Return the (x, y) coordinate for the center point of the cell that contains the specified text.  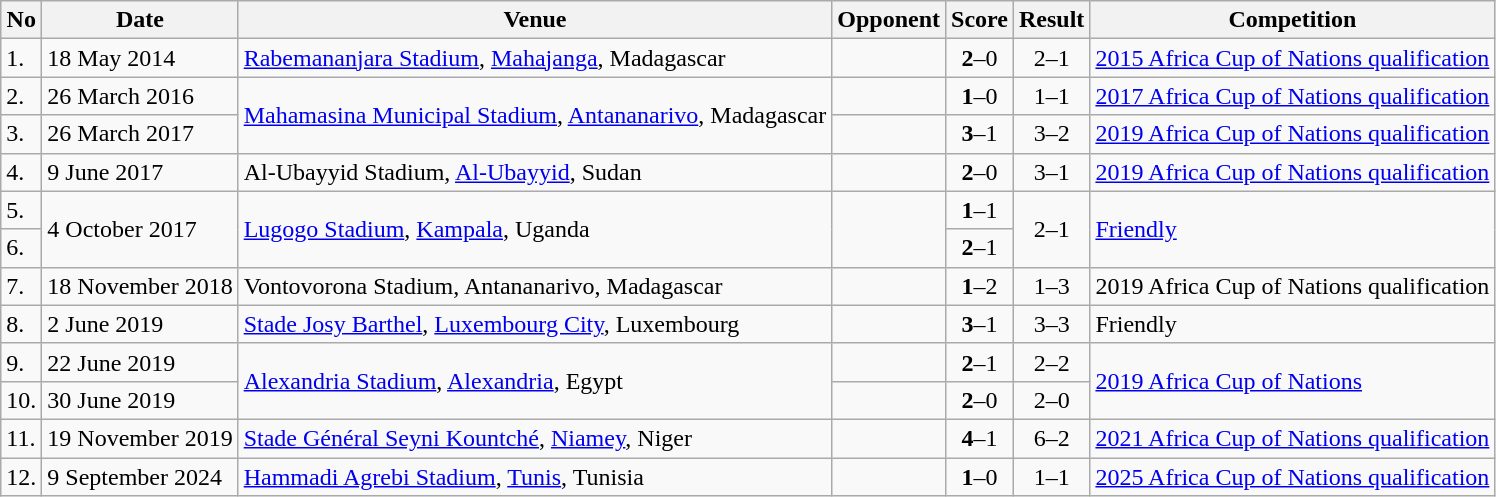
1–2 (980, 286)
1–3 (1051, 286)
2019 Africa Cup of Nations (1292, 381)
2 June 2019 (140, 324)
6. (22, 248)
Alexandria Stadium, Alexandria, Egypt (535, 381)
Venue (535, 20)
6–2 (1051, 438)
11. (22, 438)
Al-Ubayyid Stadium, Al-Ubayyid, Sudan (535, 172)
Result (1051, 20)
2–2 (1051, 362)
Vontovorona Stadium, Antananarivo, Madagascar (535, 286)
3–3 (1051, 324)
9 June 2017 (140, 172)
No (22, 20)
12. (22, 477)
4–1 (980, 438)
9 September 2024 (140, 477)
2. (22, 96)
Rabemananjara Stadium, Mahajanga, Madagascar (535, 58)
2017 Africa Cup of Nations qualification (1292, 96)
2021 Africa Cup of Nations qualification (1292, 438)
4. (22, 172)
19 November 2019 (140, 438)
3–2 (1051, 134)
18 May 2014 (140, 58)
3. (22, 134)
8. (22, 324)
9. (22, 362)
2015 Africa Cup of Nations qualification (1292, 58)
10. (22, 400)
Date (140, 20)
26 March 2017 (140, 134)
Stade Josy Barthel, Luxembourg City, Luxembourg (535, 324)
Mahamasina Municipal Stadium, Antananarivo, Madagascar (535, 115)
7. (22, 286)
Score (980, 20)
1. (22, 58)
5. (22, 210)
Competition (1292, 20)
Stade Général Seyni Kountché, Niamey, Niger (535, 438)
Hammadi Agrebi Stadium, Tunis, Tunisia (535, 477)
2025 Africa Cup of Nations qualification (1292, 477)
4 October 2017 (140, 229)
30 June 2019 (140, 400)
Opponent (889, 20)
22 June 2019 (140, 362)
26 March 2016 (140, 96)
18 November 2018 (140, 286)
Lugogo Stadium, Kampala, Uganda (535, 229)
